For the text-containing cell, return its midpoint in (X, Y) coordinate format. 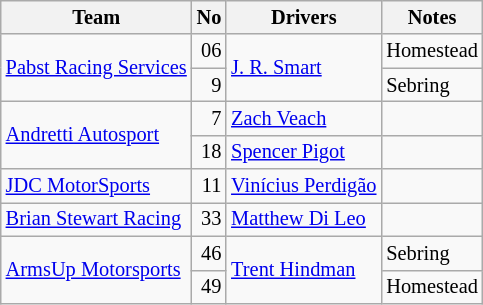
7 (210, 118)
Notes (432, 17)
ArmsUp Motorsports (96, 270)
06 (210, 51)
46 (210, 253)
33 (210, 219)
9 (210, 85)
Brian Stewart Racing (96, 219)
11 (210, 186)
49 (210, 287)
Vinícius Perdigão (304, 186)
Andretti Autosport (96, 134)
Pabst Racing Services (96, 68)
Spencer Pigot (304, 152)
18 (210, 152)
J. R. Smart (304, 68)
No (210, 17)
Trent Hindman (304, 270)
Matthew Di Leo (304, 219)
Drivers (304, 17)
JDC MotorSports (96, 186)
Team (96, 17)
Zach Veach (304, 118)
